Scan for the cell matching the given text and deliver its (x, y) coordinate at center. 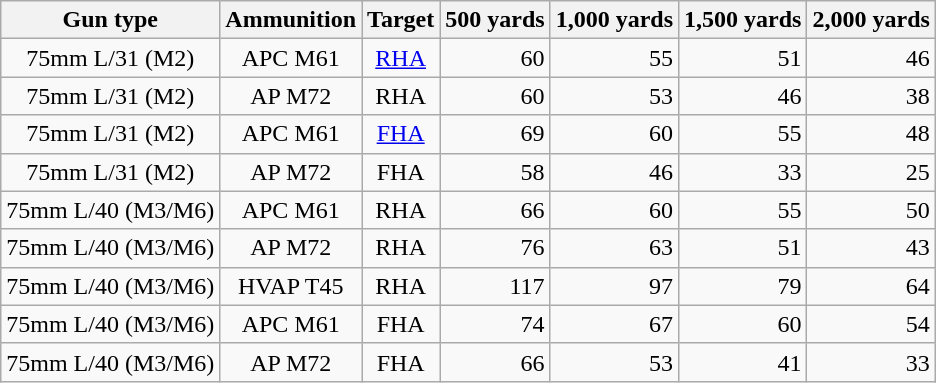
76 (495, 248)
117 (495, 286)
Target (401, 20)
38 (871, 96)
2,000 yards (871, 20)
79 (743, 286)
48 (871, 134)
500 yards (495, 20)
63 (614, 248)
1,000 yards (614, 20)
HVAP T45 (291, 286)
67 (614, 324)
97 (614, 286)
64 (871, 286)
25 (871, 172)
54 (871, 324)
1,500 yards (743, 20)
74 (495, 324)
41 (743, 362)
Gun type (110, 20)
Ammunition (291, 20)
50 (871, 210)
58 (495, 172)
69 (495, 134)
43 (871, 248)
